Extract the [X, Y] coordinate from the center of the cell holding the provided text.  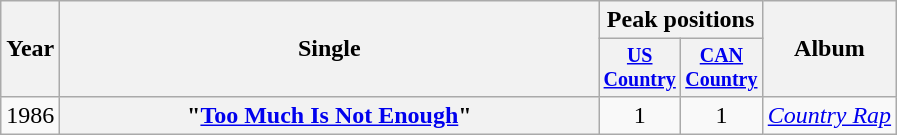
Country Rap [829, 115]
Year [30, 49]
US Country [640, 68]
Single [330, 49]
Album [829, 49]
Peak positions [680, 20]
1986 [30, 115]
CAN Country [722, 68]
"Too Much Is Not Enough" [330, 115]
